Pinpoint the cell where the given text exists, returning its [x, y] midpoint coordinate. 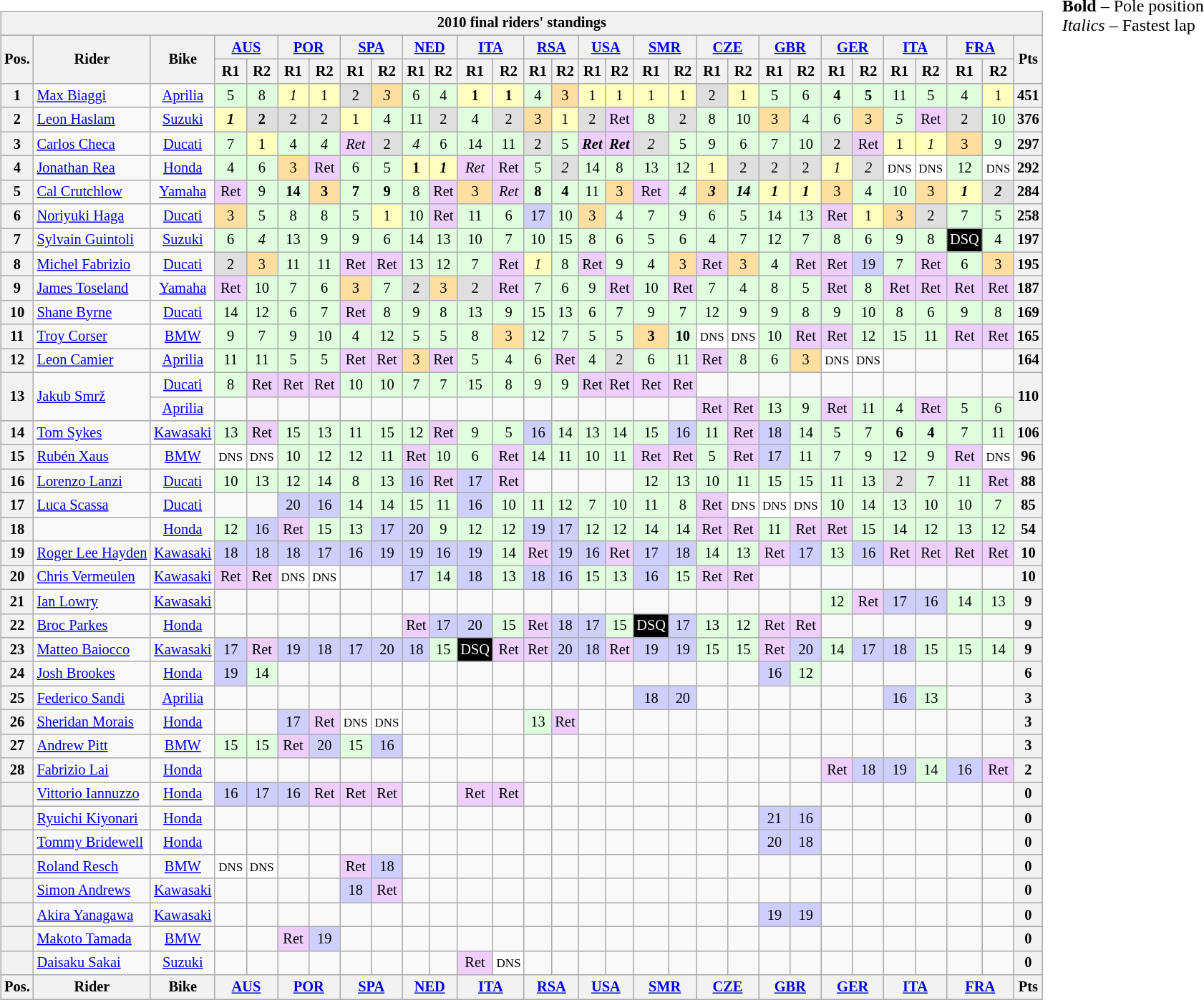
110 [1028, 397]
Simon Andrews [92, 890]
Vittorio Iannuzzo [92, 795]
Roland Resch [92, 867]
Ryuichi Kiyonari [92, 818]
Jakub Smrž [92, 397]
Josh Brookes [92, 674]
88 [1028, 481]
Cal Crutchlow [92, 192]
Shane Byrne [92, 313]
Michel Fabrizio [92, 264]
Lorenzo Lanzi [92, 481]
451 [1028, 96]
Max Biaggi [92, 96]
169 [1028, 313]
165 [1028, 336]
Daisaku Sakai [92, 963]
164 [1028, 361]
Rubén Xaus [92, 457]
Troy Corser [92, 336]
106 [1028, 433]
258 [1028, 216]
Ian Lowry [92, 601]
187 [1028, 288]
27 [17, 746]
24 [17, 674]
23 [17, 650]
Jonathan Rea [92, 168]
22 [17, 626]
85 [1028, 505]
28 [17, 770]
Luca Scassa [92, 505]
Noriyuki Haga [92, 216]
292 [1028, 168]
Carlos Checa [92, 144]
Fabrizio Lai [92, 770]
Roger Lee Hayden [92, 553]
54 [1028, 529]
284 [1028, 192]
James Toseland [92, 288]
197 [1028, 241]
297 [1028, 144]
Makoto Tamada [92, 939]
Broc Parkes [92, 626]
Leon Camier [92, 361]
Sheridan Morais [92, 722]
Matteo Baiocco [92, 650]
Leon Haslam [92, 120]
Tommy Bridewell [92, 843]
195 [1028, 264]
376 [1028, 120]
Chris Vermeulen [92, 578]
Tom Sykes [92, 433]
Akira Yanagawa [92, 915]
Federico Sandi [92, 698]
26 [17, 722]
2010 final riders' standings [521, 24]
96 [1028, 457]
Andrew Pitt [92, 746]
25 [17, 698]
Sylvain Guintoli [92, 241]
